Return [x, y] of the center of cell containing provided text 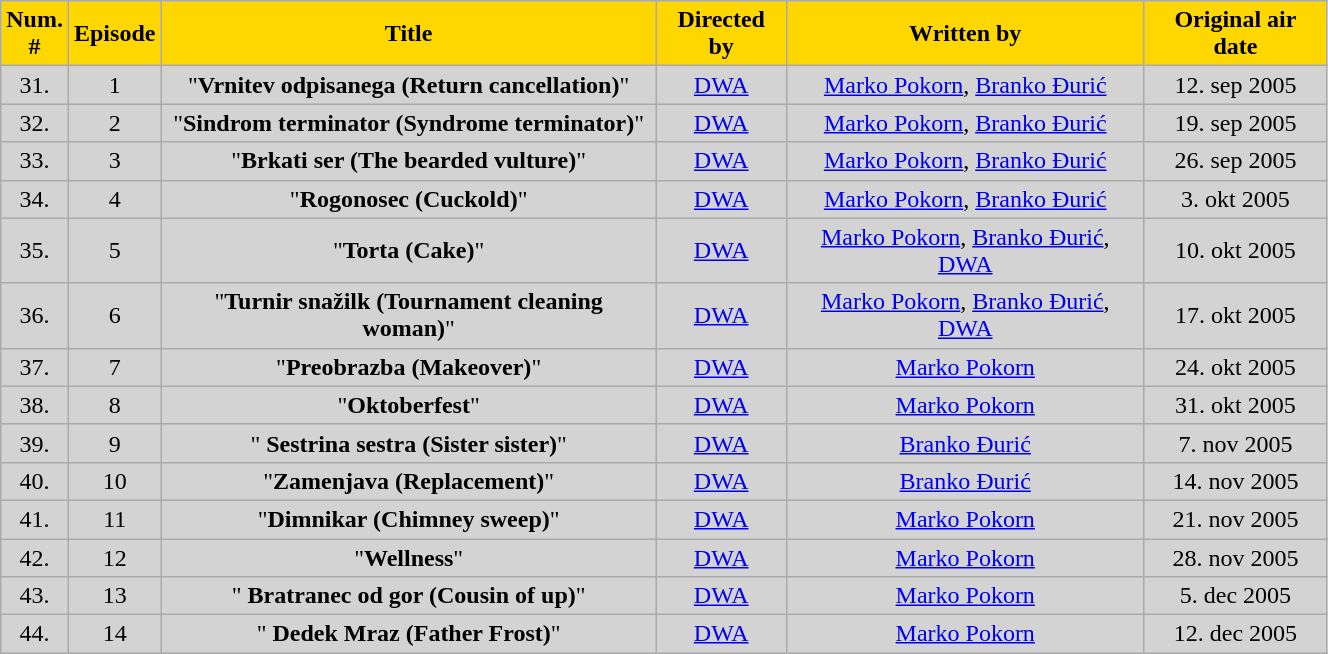
9 [114, 443]
5 [114, 250]
"Zamenjava (Replacement)" [408, 481]
7. nov 2005 [1235, 443]
31. [35, 85]
8 [114, 405]
34. [35, 199]
10. okt 2005 [1235, 250]
2 [114, 123]
42. [35, 557]
"Turnir snažilk (Tournament cleaning woman)" [408, 316]
"Dimnikar (Chimney sweep)" [408, 519]
3. okt 2005 [1235, 199]
5. dec 2005 [1235, 596]
39. [35, 443]
" Sestrina sestra (Sister sister)" [408, 443]
4 [114, 199]
14 [114, 634]
"Wellness" [408, 557]
3 [114, 161]
7 [114, 367]
36. [35, 316]
10 [114, 481]
1 [114, 85]
26. sep 2005 [1235, 161]
"Torta (Cake)" [408, 250]
13 [114, 596]
"Brkati ser (The bearded vulture)" [408, 161]
"Sindrom terminator (Syndrome terminator)" [408, 123]
12. sep 2005 [1235, 85]
24. okt 2005 [1235, 367]
Num.# [35, 34]
41. [35, 519]
37. [35, 367]
"Vrnitev odpisanega (Return cancellation)" [408, 85]
Written by [965, 34]
Episode [114, 34]
44. [35, 634]
Original air date [1235, 34]
32. [35, 123]
33. [35, 161]
38. [35, 405]
17. okt 2005 [1235, 316]
21. nov 2005 [1235, 519]
" Bratranec od gor (Cousin of up)" [408, 596]
"Oktoberfest" [408, 405]
35. [35, 250]
Directed by [721, 34]
6 [114, 316]
12 [114, 557]
28. nov 2005 [1235, 557]
43. [35, 596]
31. okt 2005 [1235, 405]
12. dec 2005 [1235, 634]
"Rogonosec (Cuckold)" [408, 199]
19. sep 2005 [1235, 123]
11 [114, 519]
40. [35, 481]
Title [408, 34]
14. nov 2005 [1235, 481]
" Dedek Mraz (Father Frost)" [408, 634]
"Preobrazba (Makeover)" [408, 367]
